Return [X, Y] of the center of cell containing provided text 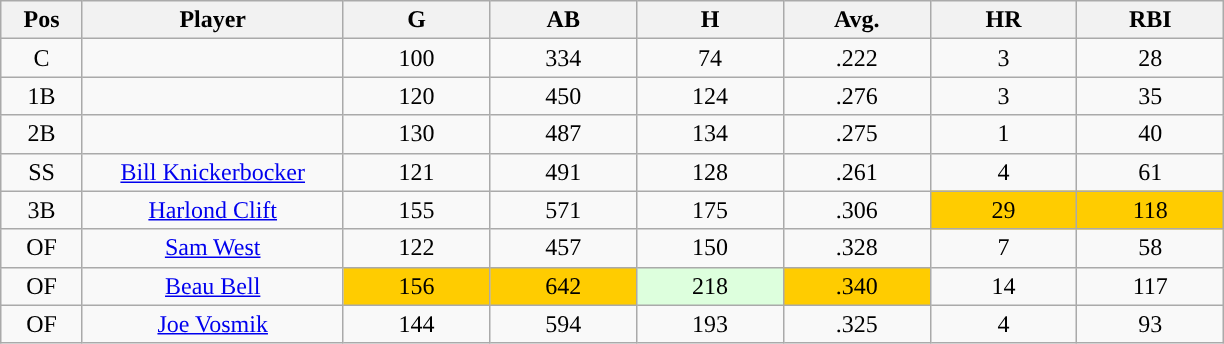
Joe Vosmik [212, 324]
144 [416, 324]
RBI [1150, 20]
118 [1150, 210]
74 [710, 58]
Player [212, 20]
2B [42, 134]
29 [1004, 210]
571 [564, 210]
SS [42, 172]
40 [1150, 134]
124 [710, 96]
.276 [856, 96]
3B [42, 210]
100 [416, 58]
594 [564, 324]
H [710, 20]
487 [564, 134]
61 [1150, 172]
C [42, 58]
150 [710, 248]
218 [710, 286]
117 [1150, 286]
HR [1004, 20]
Avg. [856, 20]
.275 [856, 134]
G [416, 20]
130 [416, 134]
7 [1004, 248]
AB [564, 20]
.325 [856, 324]
Bill Knickerbocker [212, 172]
.306 [856, 210]
1 [1004, 134]
134 [710, 134]
.340 [856, 286]
58 [1150, 248]
1B [42, 96]
Harlond Clift [212, 210]
.222 [856, 58]
175 [710, 210]
.261 [856, 172]
Beau Bell [212, 286]
156 [416, 286]
128 [710, 172]
155 [416, 210]
Pos [42, 20]
.328 [856, 248]
93 [1150, 324]
120 [416, 96]
28 [1150, 58]
Sam West [212, 248]
642 [564, 286]
14 [1004, 286]
457 [564, 248]
122 [416, 248]
491 [564, 172]
35 [1150, 96]
193 [710, 324]
450 [564, 96]
334 [564, 58]
121 [416, 172]
